Find where the given text appears and provide that cell's center as [x, y] coordinate. 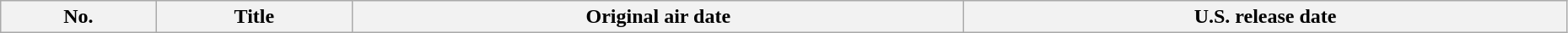
Original air date [658, 17]
U.S. release date [1265, 17]
Title [255, 17]
No. [78, 17]
